Provide the (x, y) coordinate of the cell's center where the given text is located.  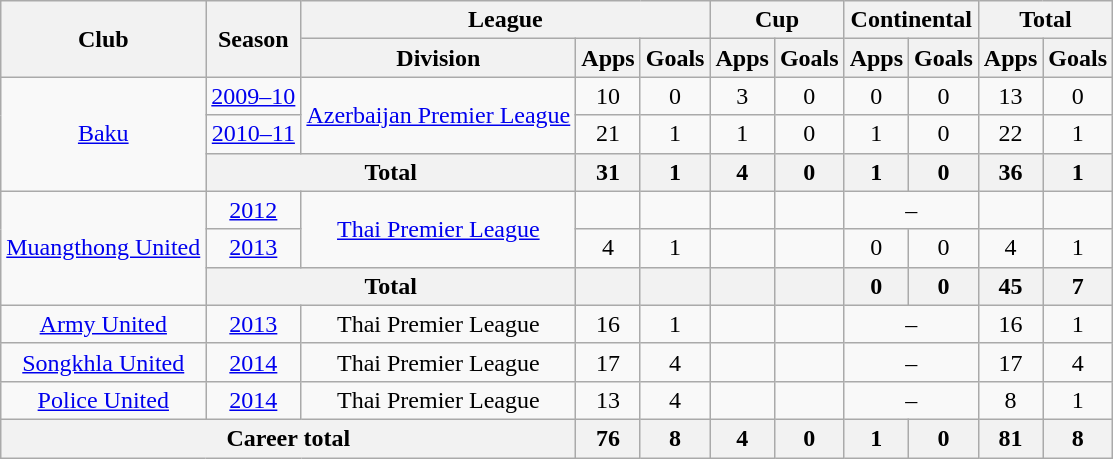
Club (104, 39)
81 (1010, 438)
2012 (254, 210)
Career total (288, 438)
Songkhla United (104, 362)
Police United (104, 400)
Azerbaijan Premier League (438, 115)
31 (608, 172)
45 (1010, 286)
Army United (104, 324)
21 (608, 134)
Division (438, 58)
2010–11 (254, 134)
2009–10 (254, 96)
22 (1010, 134)
Cup (777, 20)
7 (1078, 286)
10 (608, 96)
76 (608, 438)
Muangthong United (104, 248)
League (506, 20)
Continental (911, 20)
Season (254, 39)
Baku (104, 134)
3 (742, 96)
36 (1010, 172)
